Return (X, Y) of the center of cell containing provided text 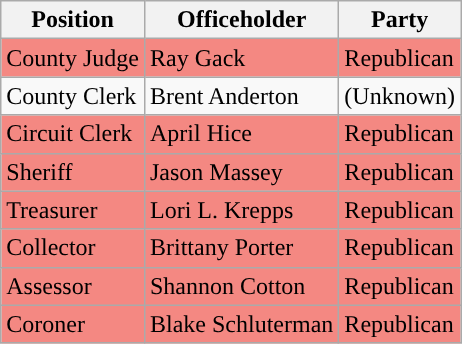
Shannon Cotton (241, 286)
Blake Schluterman (241, 324)
County Judge (73, 58)
Ray Gack (241, 58)
Party (400, 20)
April Hice (241, 134)
Coroner (73, 324)
Sheriff (73, 172)
(Unknown) (400, 96)
Assessor (73, 286)
Jason Massey (241, 172)
Circuit Clerk (73, 134)
County Clerk (73, 96)
Collector (73, 248)
Officeholder (241, 20)
Position (73, 20)
Brittany Porter (241, 248)
Brent Anderton (241, 96)
Lori L. Krepps (241, 210)
Treasurer (73, 210)
